Extract the (x, y) coordinate from the center of the cell holding the provided text.  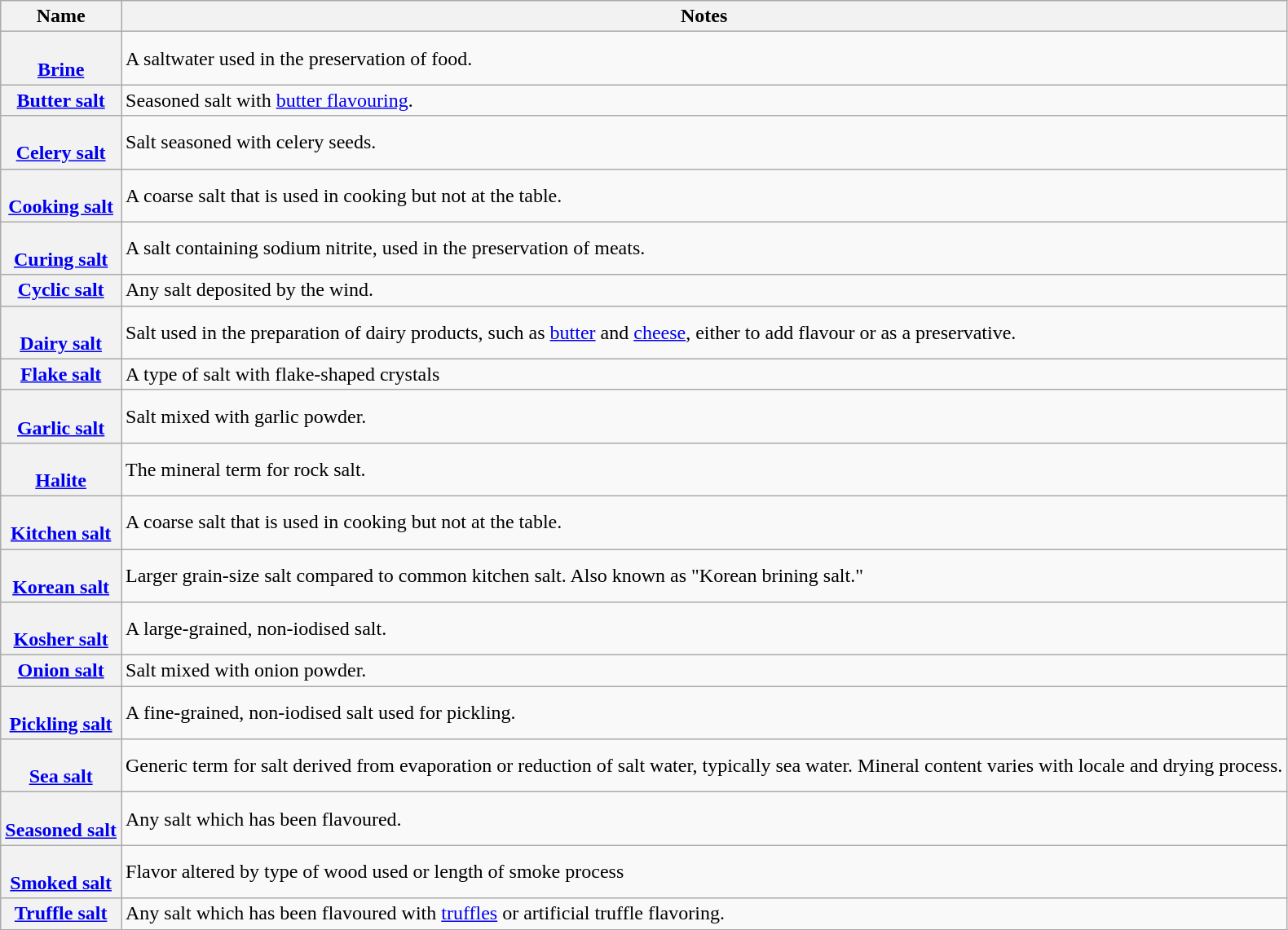
Salt seasoned with celery seeds. (704, 142)
A salt containing sodium nitrite, used in the preservation of meats. (704, 248)
The mineral term for rock salt. (704, 469)
Seasoned salt with butter flavouring. (704, 100)
Flake salt (61, 374)
Pickling salt (61, 712)
A saltwater used in the preservation of food. (704, 59)
A large-grained, non-iodised salt. (704, 629)
Kosher salt (61, 629)
Name (61, 16)
Any salt which has been flavoured. (704, 818)
Salt used in the preparation of dairy products, such as butter and cheese, either to add flavour or as a preservative. (704, 333)
Curing salt (61, 248)
Smoked salt (61, 872)
Salt mixed with garlic powder. (704, 416)
Truffle salt (61, 914)
A fine-grained, non-iodised salt used for pickling. (704, 712)
Dairy salt (61, 333)
Salt mixed with onion powder. (704, 671)
Kitchen salt (61, 522)
Butter salt (61, 100)
Seasoned salt (61, 818)
Any salt deposited by the wind. (704, 290)
Sea salt (61, 766)
Flavor altered by type of wood used or length of smoke process (704, 872)
A type of salt with flake-shaped crystals (704, 374)
Cooking salt (61, 196)
Larger grain-size salt compared to common kitchen salt. Also known as "Korean brining salt." (704, 575)
Korean salt (61, 575)
Garlic salt (61, 416)
Halite (61, 469)
Onion salt (61, 671)
Celery salt (61, 142)
Cyclic salt (61, 290)
Any salt which has been flavoured with truffles or artificial truffle flavoring. (704, 914)
Notes (704, 16)
Brine (61, 59)
